Capture the cell that displays the provided text and extract its (x, y) central coordinate. 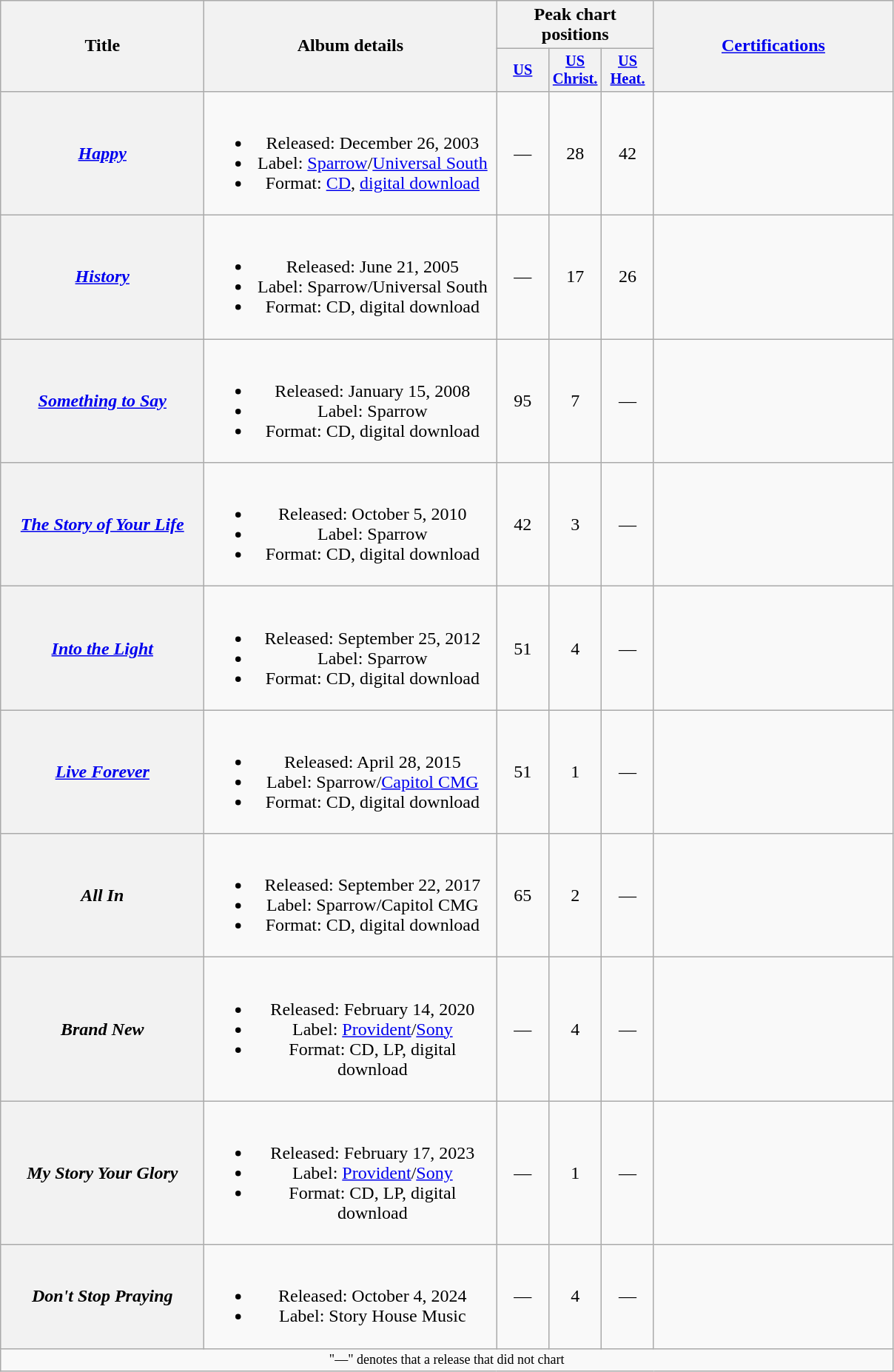
My Story Your Glory (102, 1173)
Released: February 14, 2020Label: Provident/SonyFormat: CD, LP, digital download (351, 1029)
Released: September 22, 2017Label: Sparrow/Capitol CMGFormat: CD, digital download (351, 896)
Released: June 21, 2005Label: Sparrow/Universal SouthFormat: CD, digital download (351, 277)
Title (102, 46)
17 (576, 277)
65 (522, 896)
USHeat. (628, 70)
3 (576, 524)
Released: January 15, 2008Label: SparrowFormat: CD, digital download (351, 401)
Released: April 28, 2015Label: Sparrow/Capitol CMGFormat: CD, digital download (351, 772)
All In (102, 896)
26 (628, 277)
Certifications (773, 46)
Live Forever (102, 772)
Released: February 17, 2023Label: Provident/SonyFormat: CD, LP, digital download (351, 1173)
US (522, 70)
USChrist. (576, 70)
7 (576, 401)
95 (522, 401)
Into the Light (102, 649)
Released: December 26, 2003Label: Sparrow/Universal SouthFormat: CD, digital download (351, 153)
28 (576, 153)
Released: September 25, 2012Label: SparrowFormat: CD, digital download (351, 649)
Album details (351, 46)
The Story of Your Life (102, 524)
Don't Stop Praying (102, 1296)
"—" denotes that a release that did not chart (447, 1359)
2 (576, 896)
History (102, 277)
Released: October 5, 2010Label: SparrowFormat: CD, digital download (351, 524)
Happy (102, 153)
Brand New (102, 1029)
Something to Say (102, 401)
Peak chart positions (576, 25)
Released: October 4, 2024Label: Story House Music (351, 1296)
